Output the (X, Y) coordinate of the center of the cell containing the given text.  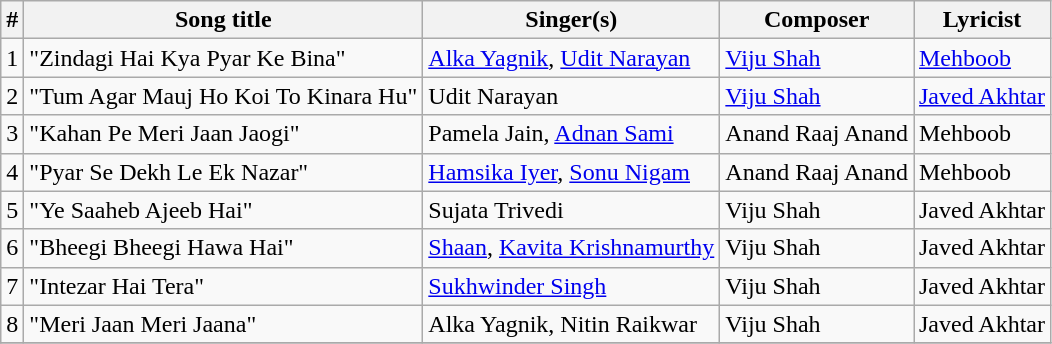
4 (12, 172)
Alka Yagnik, Nitin Raikwar (572, 324)
7 (12, 286)
"Tum Agar Mauj Ho Koi To Kinara Hu" (224, 96)
Song title (224, 20)
Composer (817, 20)
1 (12, 58)
"Bheegi Bheegi Hawa Hai" (224, 248)
"Zindagi Hai Kya Pyar Ke Bina" (224, 58)
Sujata Trivedi (572, 210)
2 (12, 96)
"Intezar Hai Tera" (224, 286)
6 (12, 248)
3 (12, 134)
8 (12, 324)
Pamela Jain, Adnan Sami (572, 134)
Singer(s) (572, 20)
Sukhwinder Singh (572, 286)
5 (12, 210)
Lyricist (982, 20)
# (12, 20)
Hamsika Iyer, Sonu Nigam (572, 172)
Alka Yagnik, Udit Narayan (572, 58)
"Kahan Pe Meri Jaan Jaogi" (224, 134)
"Meri Jaan Meri Jaana" (224, 324)
Udit Narayan (572, 96)
"Ye Saaheb Ajeeb Hai" (224, 210)
Shaan, Kavita Krishnamurthy (572, 248)
"Pyar Se Dekh Le Ek Nazar" (224, 172)
